Locate the cell with the specified text and output its [x, y] center coordinate. 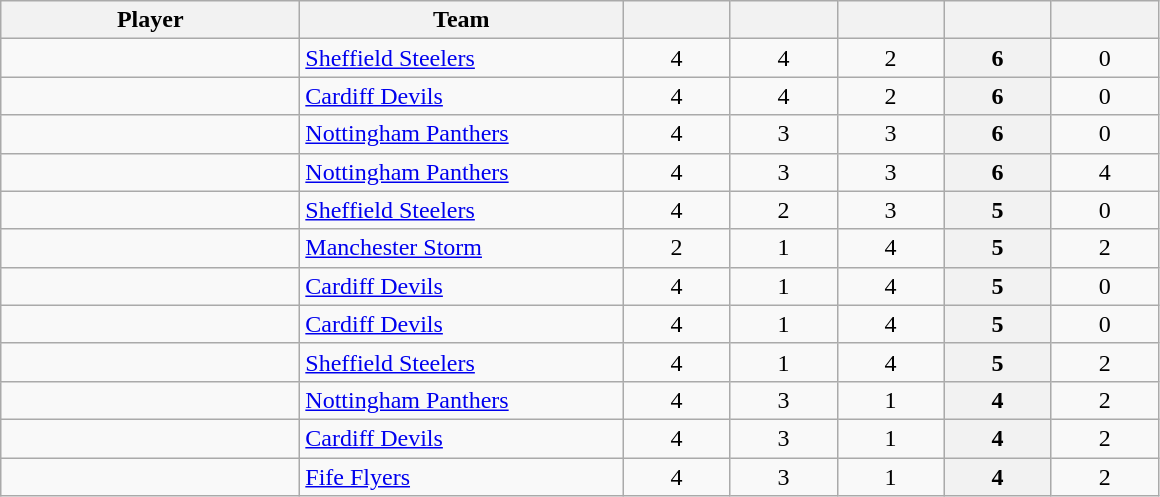
Fife Flyers [462, 477]
Player [150, 20]
Team [462, 20]
Manchester Storm [462, 248]
